Return the [X, Y] coordinate for the center point of the cell that contains the specified text.  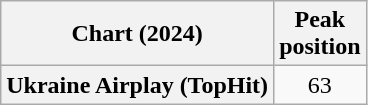
Ukraine Airplay (TopHit) [138, 85]
Peakposition [320, 34]
63 [320, 85]
Chart (2024) [138, 34]
